For the text-containing cell, return its midpoint in (X, Y) coordinate format. 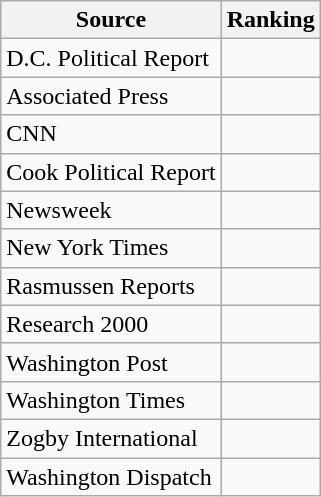
Washington Dispatch (111, 477)
Newsweek (111, 210)
Source (111, 20)
Rasmussen Reports (111, 286)
New York Times (111, 248)
Washington Post (111, 362)
CNN (111, 134)
Cook Political Report (111, 172)
Ranking (270, 20)
D.C. Political Report (111, 58)
Associated Press (111, 96)
Research 2000 (111, 324)
Zogby International (111, 438)
Washington Times (111, 400)
